Return [X, Y] of the center of cell containing provided text 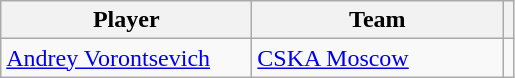
Player [126, 20]
Team [378, 20]
CSKA Moscow [378, 58]
Andrey Vorontsevich [126, 58]
